Find where the given text appears and provide that cell's center as (X, Y) coordinate. 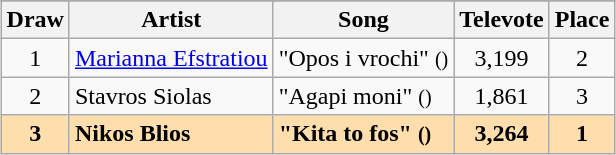
Place (582, 20)
Nikos Blios (171, 134)
"Kita to fos" () (364, 134)
3,199 (502, 58)
Televote (502, 20)
"Agapi moni" () (364, 96)
"Opos i vrochi" () (364, 58)
Draw (35, 20)
Artist (171, 20)
1,861 (502, 96)
Song (364, 20)
Marianna Efstratiou (171, 58)
Stavros Siolas (171, 96)
3,264 (502, 134)
